For the text-containing cell, return its midpoint in (X, Y) coordinate format. 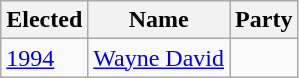
Party (264, 20)
Name (159, 20)
1994 (44, 58)
Elected (44, 20)
Wayne David (159, 58)
